Provide the [x, y] coordinate of the cell's center where the given text is located.  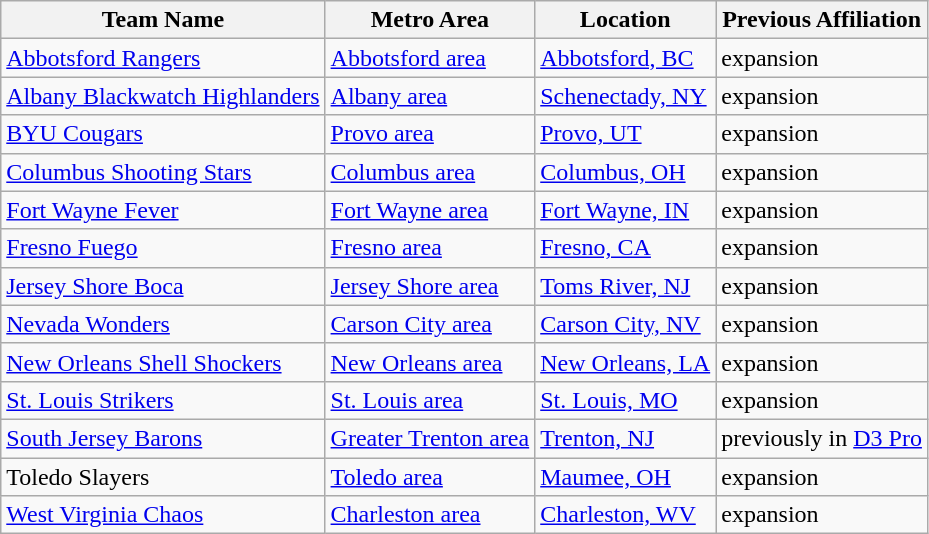
Maumee, OH [626, 477]
New Orleans, LA [626, 362]
BYU Cougars [163, 134]
Jersey Shore Boca [163, 286]
Columbus, OH [626, 172]
previously in D3 Pro [822, 438]
Team Name [163, 20]
St. Louis area [430, 400]
Greater Trenton area [430, 438]
Toledo area [430, 477]
New Orleans area [430, 362]
Fresno area [430, 248]
South Jersey Barons [163, 438]
Abbotsford area [430, 58]
Columbus Shooting Stars [163, 172]
Abbotsford Rangers [163, 58]
Location [626, 20]
Toms River, NJ [626, 286]
Abbotsford, BC [626, 58]
Charleston area [430, 515]
Jersey Shore area [430, 286]
Carson City area [430, 324]
St. Louis Strikers [163, 400]
Albany Blackwatch Highlanders [163, 96]
St. Louis, MO [626, 400]
Nevada Wonders [163, 324]
Provo area [430, 134]
Charleston, WV [626, 515]
Toledo Slayers [163, 477]
Fort Wayne Fever [163, 210]
Fort Wayne area [430, 210]
Carson City, NV [626, 324]
Columbus area [430, 172]
New Orleans Shell Shockers [163, 362]
Metro Area [430, 20]
Fort Wayne, IN [626, 210]
Trenton, NJ [626, 438]
West Virginia Chaos [163, 515]
Previous Affiliation [822, 20]
Fresno Fuego [163, 248]
Albany area [430, 96]
Schenectady, NY [626, 96]
Fresno, CA [626, 248]
Provo, UT [626, 134]
